Extract the [X, Y] coordinate from the center of the cell holding the provided text.  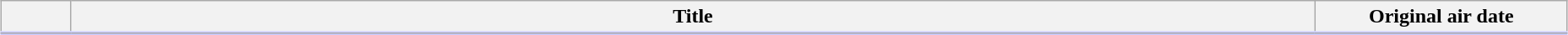
Original air date [1441, 17]
Title [693, 17]
